Return the (x, y) coordinate for the center point of the cell that contains the specified text.  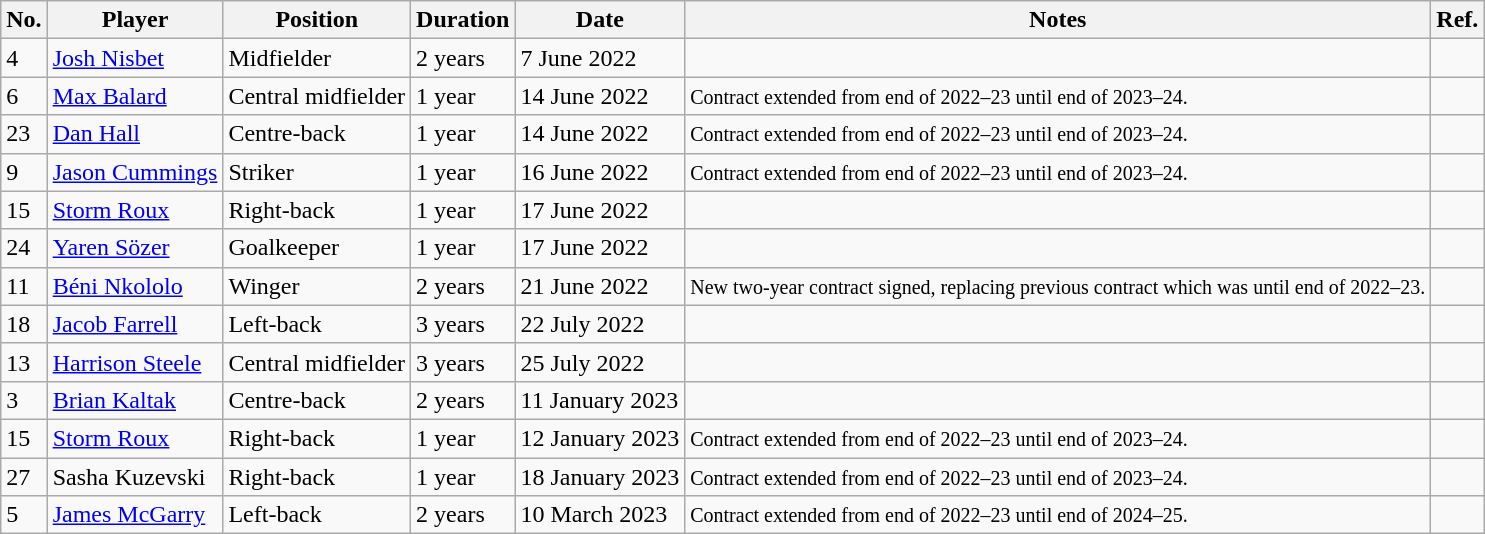
Goalkeeper (317, 248)
21 June 2022 (600, 286)
3 (24, 400)
6 (24, 96)
27 (24, 477)
18 (24, 324)
Striker (317, 172)
11 (24, 286)
Harrison Steele (135, 362)
24 (24, 248)
9 (24, 172)
Yaren Sözer (135, 248)
James McGarry (135, 515)
Duration (463, 20)
13 (24, 362)
Midfielder (317, 58)
Béni Nkololo (135, 286)
Sasha Kuzevski (135, 477)
Josh Nisbet (135, 58)
11 January 2023 (600, 400)
10 March 2023 (600, 515)
25 July 2022 (600, 362)
18 January 2023 (600, 477)
Player (135, 20)
12 January 2023 (600, 438)
Max Balard (135, 96)
Ref. (1458, 20)
Position (317, 20)
7 June 2022 (600, 58)
Date (600, 20)
Dan Hall (135, 134)
Brian Kaltak (135, 400)
Jacob Farrell (135, 324)
22 July 2022 (600, 324)
New two-year contract signed, replacing previous contract which was until end of 2022–23. (1058, 286)
16 June 2022 (600, 172)
4 (24, 58)
Contract extended from end of 2022–23 until end of 2024–25. (1058, 515)
No. (24, 20)
23 (24, 134)
5 (24, 515)
Notes (1058, 20)
Jason Cummings (135, 172)
Winger (317, 286)
